Find where the given text appears and provide that cell's center as (x, y) coordinate. 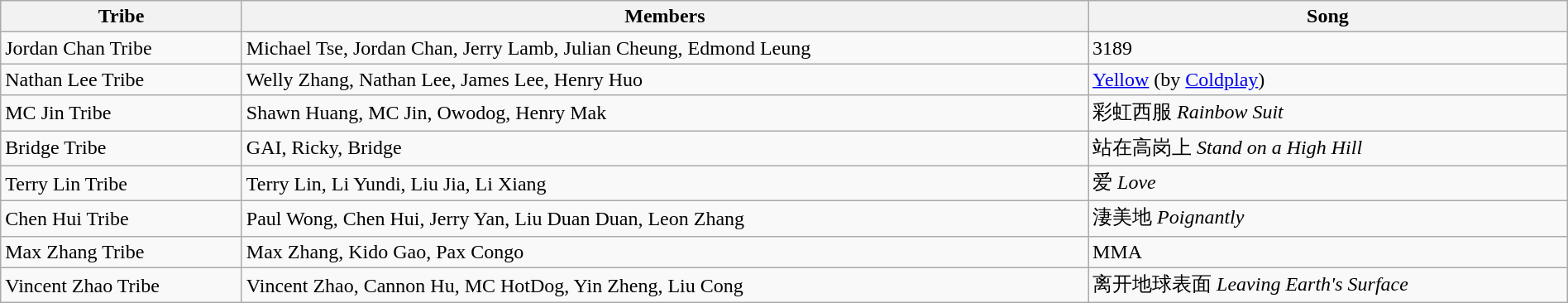
Jordan Chan Tribe (122, 48)
Song (1328, 17)
Michael Tse, Jordan Chan, Jerry Lamb, Julian Cheung, Edmond Leung (665, 48)
Nathan Lee Tribe (122, 79)
Vincent Zhao, Cannon Hu, MC HotDog, Yin Zheng, Liu Cong (665, 285)
Terry Lin, Li Yundi, Liu Jia, Li Xiang (665, 184)
Paul Wong, Chen Hui, Jerry Yan, Liu Duan Duan, Leon Zhang (665, 219)
彩虹西服 Rainbow Suit (1328, 113)
Shawn Huang, MC Jin, Owodog, Henry Mak (665, 113)
爱 Love (1328, 184)
Max Zhang Tribe (122, 252)
Tribe (122, 17)
站在高岗上 Stand on a High Hill (1328, 149)
离开地球表面 Leaving Earth's Surface (1328, 285)
3189 (1328, 48)
Bridge Tribe (122, 149)
MMA (1328, 252)
Terry Lin Tribe (122, 184)
GAI, Ricky, Bridge (665, 149)
Vincent Zhao Tribe (122, 285)
Welly Zhang, Nathan Lee, James Lee, Henry Huo (665, 79)
MC Jin Tribe (122, 113)
Members (665, 17)
淒美地 Poignantly (1328, 219)
Max Zhang, Kido Gao, Pax Congo (665, 252)
Chen Hui Tribe (122, 219)
Yellow (by Coldplay) (1328, 79)
